Extract the (x, y) coordinate from the center of the cell holding the provided text.  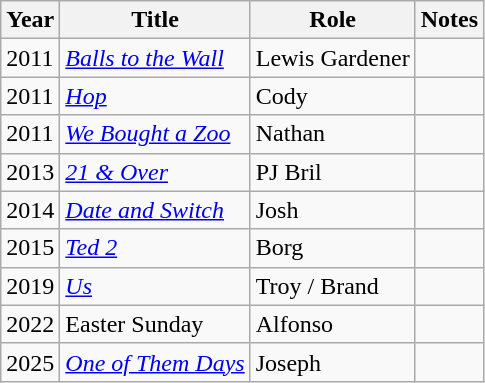
Hop (155, 96)
2022 (30, 324)
21 & Over (155, 172)
Borg (332, 248)
Alfonso (332, 324)
2014 (30, 210)
Josh (332, 210)
Nathan (332, 134)
2015 (30, 248)
Balls to the Wall (155, 58)
Troy / Brand (332, 286)
Notes (449, 20)
2025 (30, 362)
PJ Bril (332, 172)
Year (30, 20)
Role (332, 20)
Easter Sunday (155, 324)
Ted 2 (155, 248)
We Bought a Zoo (155, 134)
Title (155, 20)
2013 (30, 172)
One of Them Days (155, 362)
2019 (30, 286)
Us (155, 286)
Date and Switch (155, 210)
Joseph (332, 362)
Lewis Gardener (332, 58)
Cody (332, 96)
